Return [x, y] of the center of cell containing provided text 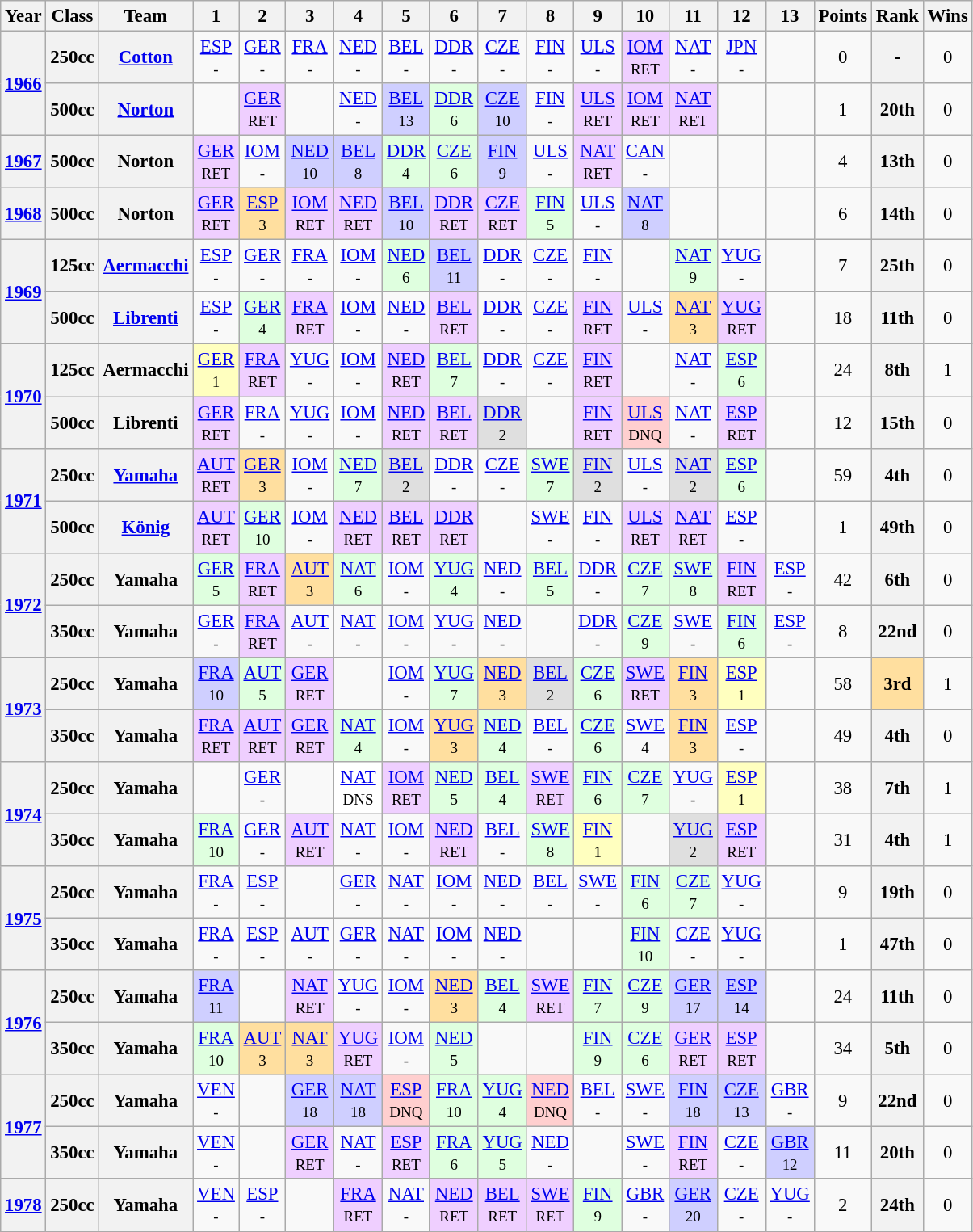
AUT5 [262, 683]
FRA11 [216, 997]
GER10 [262, 527]
CAN- [646, 162]
NAT4 [359, 735]
Class [73, 16]
49th [897, 527]
42 [843, 578]
GER5 [216, 578]
GER3 [262, 475]
YUG2 [693, 840]
1968 [23, 213]
25th [897, 267]
5th [897, 1049]
1967 [23, 162]
NAT8 [646, 213]
GBR12 [790, 1154]
BEL10 [407, 213]
FIN7 [598, 997]
CZERET [502, 213]
ESP14 [741, 997]
Team [145, 16]
NAT9 [693, 267]
- [897, 58]
1977 [23, 1126]
BEL7 [454, 370]
3rd [897, 683]
CZE13 [741, 1100]
1972 [23, 604]
FIN1 [598, 840]
49 [843, 735]
FIN10 [646, 945]
13th [897, 162]
Wins [948, 16]
NED6 [407, 267]
BEL8 [359, 162]
GER18 [310, 1100]
GER1 [216, 370]
JPN- [741, 58]
31 [843, 840]
3 [310, 16]
6th [897, 578]
1971 [23, 501]
1974 [23, 814]
19th [897, 892]
GER20 [693, 1205]
GER4 [262, 318]
1975 [23, 918]
5 [407, 16]
König [145, 527]
BEL11 [454, 267]
NAT18 [359, 1100]
ULSDNQ [646, 423]
8th [897, 370]
YUG3 [454, 735]
Points [843, 16]
CZE10 [502, 110]
58 [843, 683]
NATDNS [359, 788]
13 [790, 16]
18 [843, 318]
24th [897, 1205]
1966 [23, 84]
NAT2 [693, 475]
NEDDNQ [551, 1100]
7th [897, 788]
Rank [897, 16]
47th [897, 945]
1970 [23, 396]
1976 [23, 1023]
Cotton [145, 58]
BEL13 [407, 110]
1978 [23, 1205]
FRA6 [454, 1154]
10 [646, 16]
38 [843, 788]
1973 [23, 709]
GER17 [693, 997]
ESP3 [262, 213]
NED4 [502, 735]
59 [843, 475]
SWE4 [646, 735]
DDR2 [502, 423]
1969 [23, 292]
14th [897, 213]
BEL5 [551, 578]
ESPDNQ [407, 1100]
FIN5 [551, 213]
NAT6 [359, 578]
Year [23, 16]
YUG5 [502, 1154]
DDR6 [454, 110]
SWE7 [551, 475]
NED7 [359, 475]
34 [843, 1049]
YUG7 [454, 683]
NED10 [310, 162]
FIN18 [693, 1100]
15th [897, 423]
DDR4 [407, 162]
FIN2 [598, 475]
